Determine the (X, Y) coordinate at the center of the cell enclosing the given text.  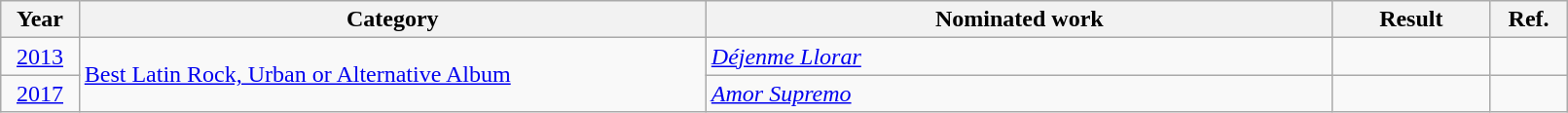
Ref. (1528, 19)
Year (40, 19)
Best Latin Rock, Urban or Alternative Album (392, 75)
Amor Supremo (1019, 94)
Déjenme Llorar (1019, 56)
2013 (40, 56)
Category (392, 19)
2017 (40, 94)
Nominated work (1019, 19)
Result (1411, 19)
